Find where the given text appears and provide that cell's center as (x, y) coordinate. 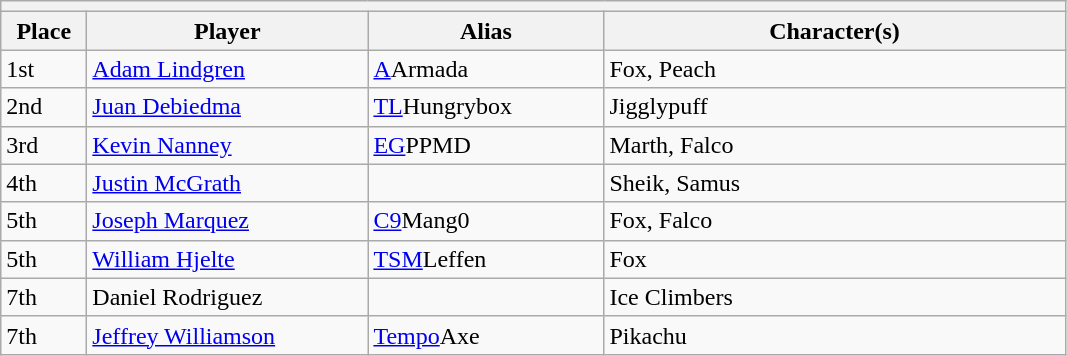
TempoAxe (486, 335)
Pikachu (834, 335)
Character(s) (834, 31)
Jeffrey Williamson (228, 335)
Fox (834, 259)
AArmada (486, 69)
4th (44, 183)
1st (44, 69)
Player (228, 31)
TLHungrybox (486, 107)
William Hjelte (228, 259)
Sheik, Samus (834, 183)
Juan Debiedma (228, 107)
Jigglypuff (834, 107)
Fox, Peach (834, 69)
EGPPMD (486, 145)
Justin McGrath (228, 183)
Alias (486, 31)
C9Mang0 (486, 221)
2nd (44, 107)
Daniel Rodriguez (228, 297)
Kevin Nanney (228, 145)
Marth, Falco (834, 145)
Joseph Marquez (228, 221)
Fox, Falco (834, 221)
Adam Lindgren (228, 69)
Place (44, 31)
TSMLeffen (486, 259)
Ice Climbers (834, 297)
3rd (44, 145)
